Pinpoint the cell where the given text exists, returning its [x, y] midpoint coordinate. 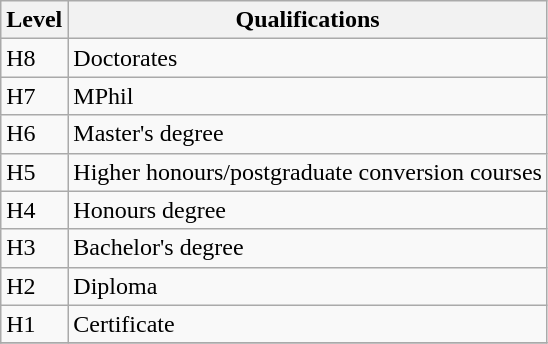
Level [34, 20]
H8 [34, 58]
Diploma [308, 286]
H2 [34, 286]
H7 [34, 96]
Master's degree [308, 134]
Qualifications [308, 20]
Higher honours/postgraduate conversion courses [308, 172]
Honours degree [308, 210]
H6 [34, 134]
MPhil [308, 96]
H1 [34, 324]
Bachelor's degree [308, 248]
H4 [34, 210]
Certificate [308, 324]
H3 [34, 248]
H5 [34, 172]
Doctorates [308, 58]
